Find where the given text appears and provide that cell's center as (x, y) coordinate. 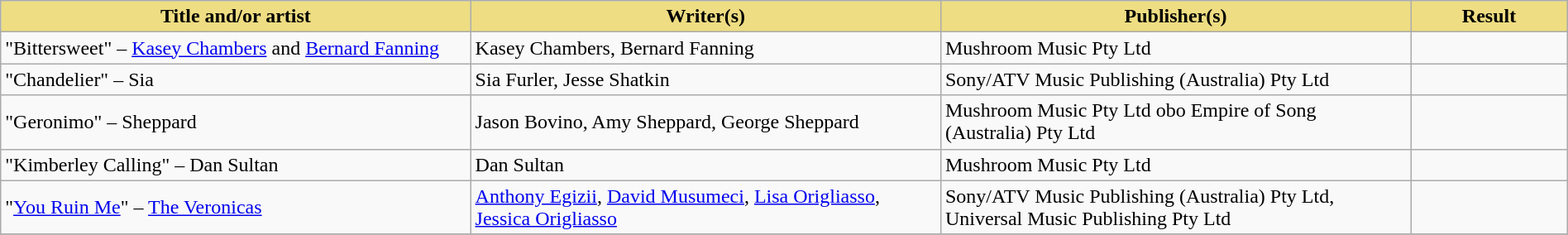
Sony/ATV Music Publishing (Australia) Pty Ltd, Universal Music Publishing Pty Ltd (1175, 207)
Sia Furler, Jesse Shatkin (705, 79)
"Kimberley Calling" – Dan Sultan (236, 165)
Result (1489, 17)
Anthony Egizii, David Musumeci, Lisa Origliasso, Jessica Origliasso (705, 207)
Kasey Chambers, Bernard Fanning (705, 48)
Mushroom Music Pty Ltd obo Empire of Song (Australia) Pty Ltd (1175, 122)
Title and/or artist (236, 17)
"Geronimo" – Sheppard (236, 122)
Sony/ATV Music Publishing (Australia) Pty Ltd (1175, 79)
"You Ruin Me" – The Veronicas (236, 207)
Publisher(s) (1175, 17)
Dan Sultan (705, 165)
"Bittersweet" – Kasey Chambers and Bernard Fanning (236, 48)
Writer(s) (705, 17)
"Chandelier" – Sia (236, 79)
Jason Bovino, Amy Sheppard, George Sheppard (705, 122)
